Return the [X, Y] coordinate for the center point of the cell that contains the specified text.  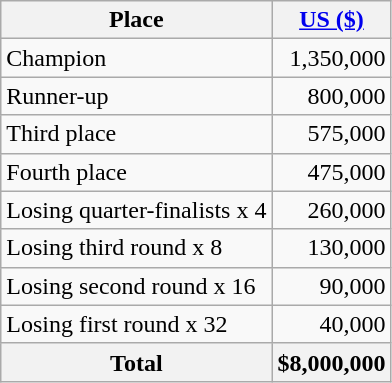
Total [136, 362]
Losing quarter-finalists x 4 [136, 210]
Champion [136, 58]
US ($) [332, 20]
130,000 [332, 248]
$8,000,000 [332, 362]
575,000 [332, 134]
Losing third round x 8 [136, 248]
Place [136, 20]
Losing first round x 32 [136, 324]
Runner-up [136, 96]
260,000 [332, 210]
475,000 [332, 172]
Losing second round x 16 [136, 286]
Third place [136, 134]
90,000 [332, 286]
40,000 [332, 324]
800,000 [332, 96]
Fourth place [136, 172]
1,350,000 [332, 58]
